Return [x, y] of the center of cell containing provided text 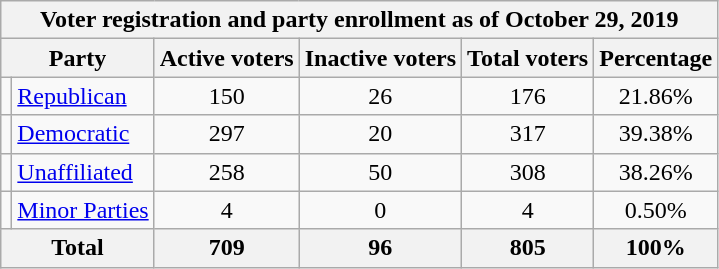
150 [226, 96]
21.86% [656, 96]
176 [528, 96]
0 [380, 210]
297 [226, 134]
308 [528, 172]
96 [380, 248]
20 [380, 134]
Inactive voters [380, 58]
Voter registration and party enrollment as of October 29, 2019 [360, 20]
Percentage [656, 58]
Active voters [226, 58]
26 [380, 96]
Total [78, 248]
39.38% [656, 134]
709 [226, 248]
0.50% [656, 210]
Democratic [83, 134]
Total voters [528, 58]
Party [78, 58]
Unaffiliated [83, 172]
805 [528, 248]
50 [380, 172]
Republican [83, 96]
Minor Parties [83, 210]
258 [226, 172]
38.26% [656, 172]
317 [528, 134]
100% [656, 248]
